Pinpoint the cell where the given text exists, returning its (X, Y) midpoint coordinate. 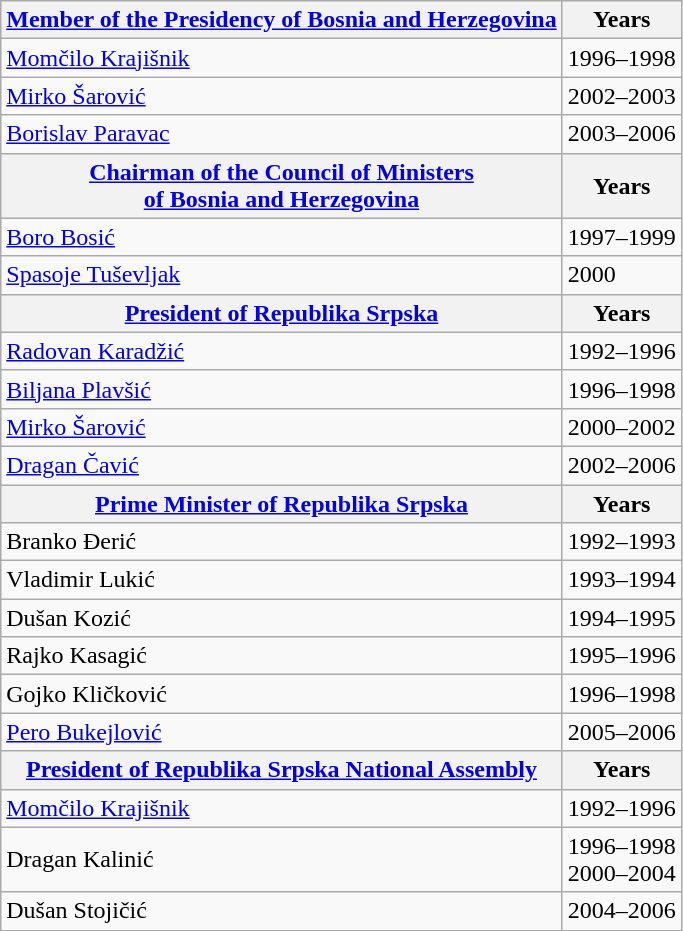
Boro Bosić (282, 237)
President of Republika Srpska (282, 313)
1993–1994 (622, 580)
1995–1996 (622, 656)
Prime Minister of Republika Srpska (282, 503)
Dušan Stojičić (282, 911)
2005–2006 (622, 732)
Borislav Paravac (282, 134)
Branko Đerić (282, 542)
Member of the Presidency of Bosnia and Herzegovina (282, 20)
2004–2006 (622, 911)
Pero Bukejlović (282, 732)
1994–1995 (622, 618)
Gojko Kličković (282, 694)
Biljana Plavšić (282, 389)
1996–19982000–2004 (622, 860)
1992–1993 (622, 542)
Chairman of the Council of Ministersof Bosnia and Herzegovina (282, 186)
Rajko Kasagić (282, 656)
1997–1999 (622, 237)
Dragan Čavić (282, 465)
2003–2006 (622, 134)
2002–2006 (622, 465)
2000–2002 (622, 427)
President of Republika Srpska National Assembly (282, 770)
Dušan Kozić (282, 618)
2002–2003 (622, 96)
Dragan Kalinić (282, 860)
2000 (622, 275)
Radovan Karadžić (282, 351)
Vladimir Lukić (282, 580)
Spasoje Tuševljak (282, 275)
